Return [X, Y] of the center of cell containing provided text 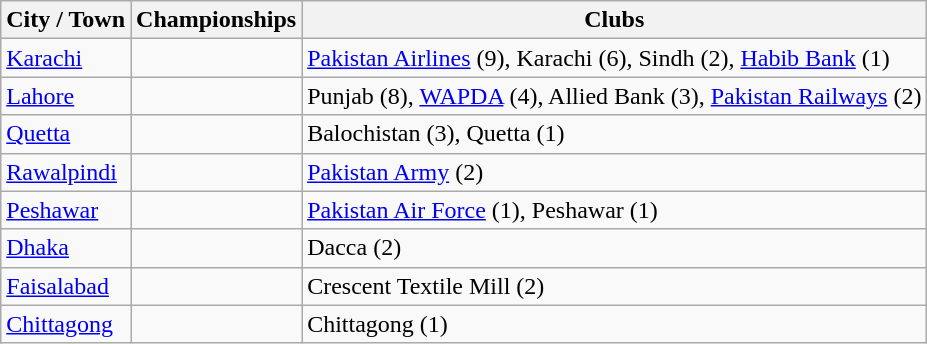
Pakistan Army (2) [614, 172]
Peshawar [66, 210]
Balochistan (3), Quetta (1) [614, 134]
Chittagong [66, 324]
Pakistan Airlines (9), Karachi (6), Sindh (2), Habib Bank (1) [614, 58]
Chittagong (1) [614, 324]
Crescent Textile Mill (2) [614, 286]
Karachi [66, 58]
Championships [216, 20]
City / Town [66, 20]
Punjab (8), WAPDA (4), Allied Bank (3), Pakistan Railways (2) [614, 96]
Dhaka [66, 248]
Quetta [66, 134]
Rawalpindi [66, 172]
Faisalabad [66, 286]
Pakistan Air Force (1), Peshawar (1) [614, 210]
Dacca (2) [614, 248]
Lahore [66, 96]
Clubs [614, 20]
